Pinpoint the cell where the given text exists, returning its [X, Y] midpoint coordinate. 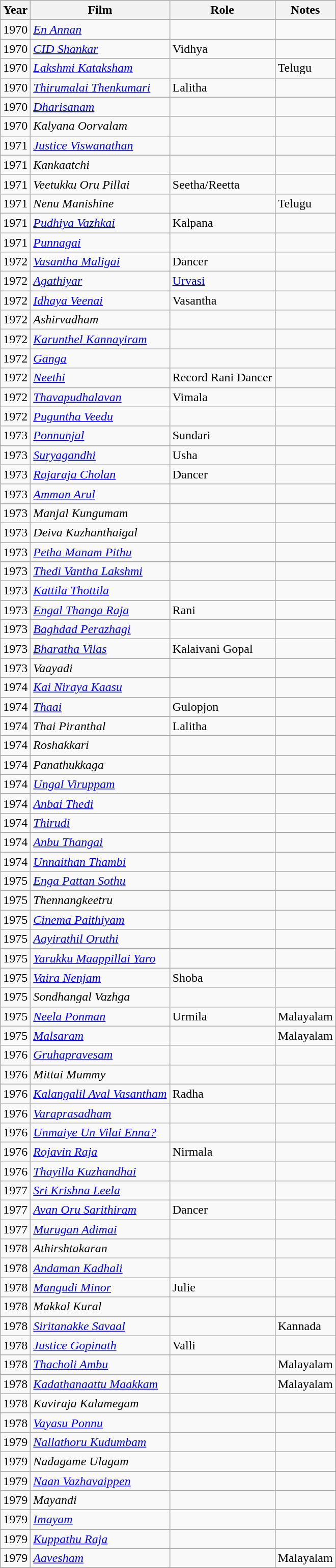
Vimala [222, 397]
Rojavin Raja [100, 1152]
Dharisanam [100, 107]
Rajaraja Cholan [100, 474]
Kannada [305, 1326]
Athirshtakaran [100, 1249]
Thirudi [100, 823]
Kadathanaattu Maakkam [100, 1384]
Roshakkari [100, 745]
Engal Thanga Raja [100, 610]
Nenu Manishine [100, 203]
Baghdad Perazhagi [100, 629]
Ganga [100, 358]
Yarukku Maappillai Yaro [100, 958]
Thaai [100, 707]
Siritanakke Savaal [100, 1326]
Makkal Kural [100, 1307]
Vasantha [222, 300]
Year [15, 10]
Sri Krishna Leela [100, 1191]
Punnagai [100, 243]
En Annan [100, 29]
Nallathoru Kudumbam [100, 1442]
Panathukkaga [100, 765]
Murugan Adimai [100, 1229]
Lakshmi Kataksham [100, 68]
Nadagame Ulagam [100, 1461]
Valli [222, 1345]
Puguntha Veedu [100, 416]
Andaman Kadhali [100, 1268]
Bharatha Vilas [100, 649]
Vaayadi [100, 668]
Neethi [100, 378]
Unnaithan Thambi [100, 862]
Anbai Thedi [100, 803]
Thai Piranthal [100, 726]
Nirmala [222, 1152]
Varaprasadham [100, 1113]
Thavapudhalavan [100, 397]
Anbu Thangai [100, 842]
Petha Manam Pithu [100, 552]
Unmaiye Un Vilai Enna? [100, 1132]
Gulopjon [222, 707]
Malsaram [100, 1036]
Record Rani Dancer [222, 378]
Urmila [222, 1016]
Shoba [222, 978]
Ashirvadham [100, 320]
Manjal Kungumam [100, 513]
Enga Pattan Sothu [100, 881]
Kankaatchi [100, 165]
Karunthel Kannayiram [100, 339]
Film [100, 10]
Kuppathu Raja [100, 1539]
Naan Vazhavaippen [100, 1481]
Veetukku Oru Pillai [100, 184]
Sundari [222, 436]
Deiva Kuzhanthaigal [100, 532]
Thacholi Ambu [100, 1365]
Radha [222, 1094]
Amman Arul [100, 494]
Imayam [100, 1520]
Role [222, 10]
Kalangalil Aval Vasantham [100, 1094]
Cinema Paithiyam [100, 920]
Kalaivani Gopal [222, 649]
Thirumalai Thenkumari [100, 87]
Usha [222, 455]
Gruhapravesam [100, 1055]
Urvasi [222, 281]
Thayilla Kuzhandhai [100, 1171]
Neela Ponman [100, 1016]
Justice Gopinath [100, 1345]
Kalpana [222, 223]
Agathiyar [100, 281]
Rani [222, 610]
Seetha/Reetta [222, 184]
Vidhya [222, 49]
Mangudi Minor [100, 1287]
Pudhiya Vazhkai [100, 223]
Kattila Thottila [100, 591]
Kai Niraya Kaasu [100, 687]
Mittai Mummy [100, 1074]
Thennangkeetru [100, 900]
Vasantha Maligai [100, 262]
Sondhangal Vazhga [100, 997]
CID Shankar [100, 49]
Julie [222, 1287]
Kaviraja Kalamegam [100, 1403]
Avan Oru Sarithiram [100, 1210]
Ponnunjal [100, 436]
Suryagandhi [100, 455]
Notes [305, 10]
Justice Viswanathan [100, 145]
Aayirathil Oruthi [100, 939]
Idhaya Veenai [100, 300]
Aavesham [100, 1558]
Vaira Nenjam [100, 978]
Kalyana Oorvalam [100, 126]
Thedi Vantha Lakshmi [100, 571]
Mayandi [100, 1500]
Ungal Viruppam [100, 784]
Vayasu Ponnu [100, 1423]
